Extract the (X, Y) coordinate from the center of the cell holding the provided text.  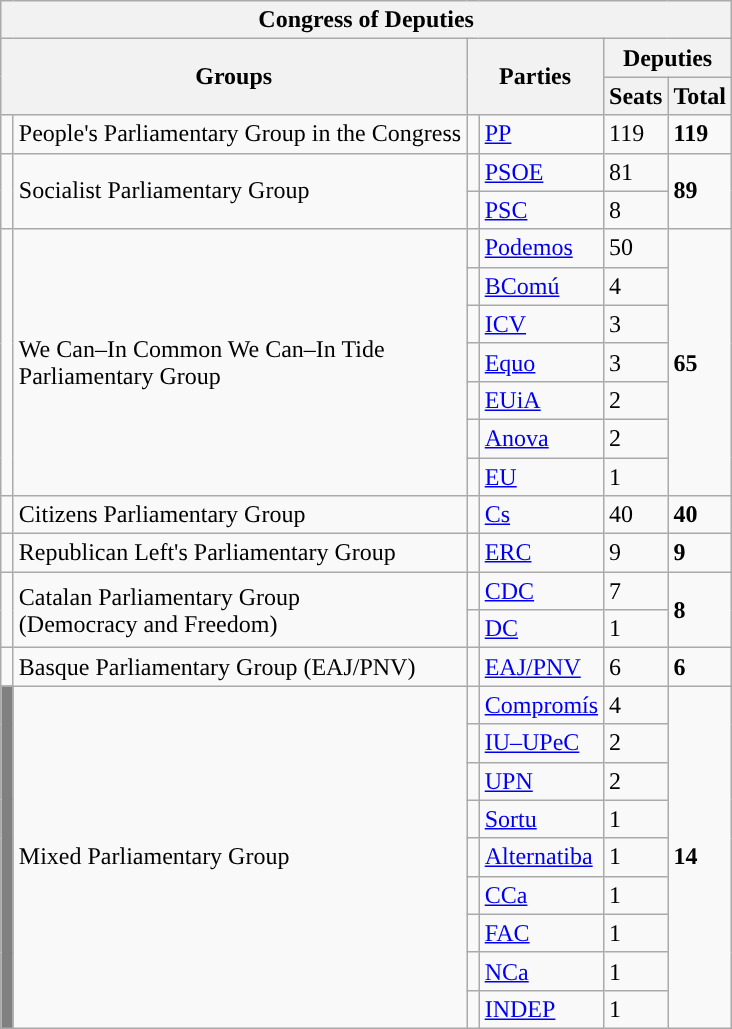
BComú (541, 286)
DC (541, 629)
Socialist Parliamentary Group (240, 191)
EU (541, 477)
7 (636, 591)
PP (541, 134)
Alternatiba (541, 857)
14 (700, 858)
Podemos (541, 248)
ICV (541, 324)
Deputies (668, 58)
Catalan Parliamentary Group(Democracy and Freedom) (240, 610)
INDEP (541, 1009)
PSC (541, 210)
CCa (541, 895)
Sortu (541, 819)
Anova (541, 438)
UPN (541, 781)
People's Parliamentary Group in the Congress (240, 134)
Compromís (541, 705)
We Can–In Common We Can–In TideParliamentary Group (240, 362)
50 (636, 248)
Parties (536, 77)
Equo (541, 362)
Republican Left's Parliamentary Group (240, 553)
FAC (541, 933)
PSOE (541, 172)
CDC (541, 591)
Basque Parliamentary Group (EAJ/PNV) (240, 667)
Total (700, 96)
89 (700, 191)
ERC (541, 553)
Groups (234, 77)
NCa (541, 971)
81 (636, 172)
EAJ/PNV (541, 667)
Cs (541, 515)
Citizens Parliamentary Group (240, 515)
IU–UPeC (541, 743)
Congress of Deputies (366, 20)
Seats (636, 96)
65 (700, 362)
Mixed Parliamentary Group (240, 858)
EUiA (541, 400)
